For the text-containing cell, return its midpoint in [X, Y] coordinate format. 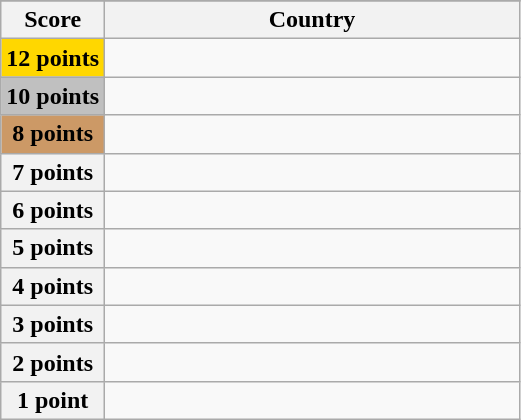
4 points [53, 286]
3 points [53, 324]
8 points [53, 134]
2 points [53, 362]
12 points [53, 58]
6 points [53, 210]
Country [312, 20]
5 points [53, 248]
1 point [53, 400]
7 points [53, 172]
Score [53, 20]
10 points [53, 96]
